Identify which cell holds the provided text, then report its (X, Y) central coordinate. 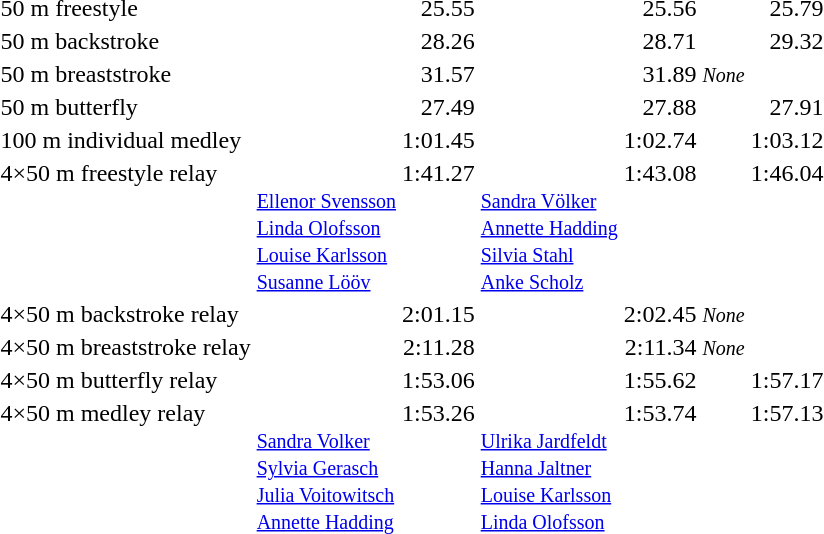
1:01.45 (439, 140)
1:02.74 (660, 140)
1:43.08 (660, 227)
2:11.34 (660, 347)
2:11.28 (439, 347)
1:53.06 (439, 380)
Ellenor SvenssonLinda OlofssonLouise KarlssonSusanne Lööv (326, 227)
1:41.27 (439, 227)
2:02.45 (660, 314)
27.88 (660, 107)
1:55.62 (660, 380)
Sandra VölkerAnnette HaddingSilvia StahlAnke Scholz (549, 227)
2:01.15 (439, 314)
31.57 (439, 74)
28.26 (439, 41)
27.49 (439, 107)
31.89 (660, 74)
28.71 (660, 41)
